Detect which cell encompasses the target text, then output its (x, y) center coordinate. 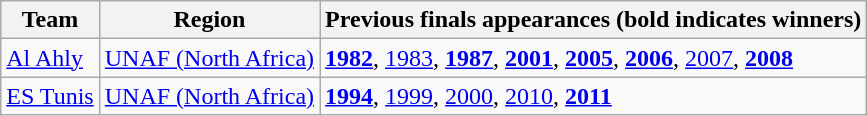
1982, 1983, 1987, 2001, 2005, 2006, 2007, 2008 (594, 58)
ES Tunis (50, 96)
Al Ahly (50, 58)
Team (50, 20)
1994, 1999, 2000, 2010, 2011 (594, 96)
Previous finals appearances (bold indicates winners) (594, 20)
Region (209, 20)
